Identify which cell holds the provided text, then report its (X, Y) central coordinate. 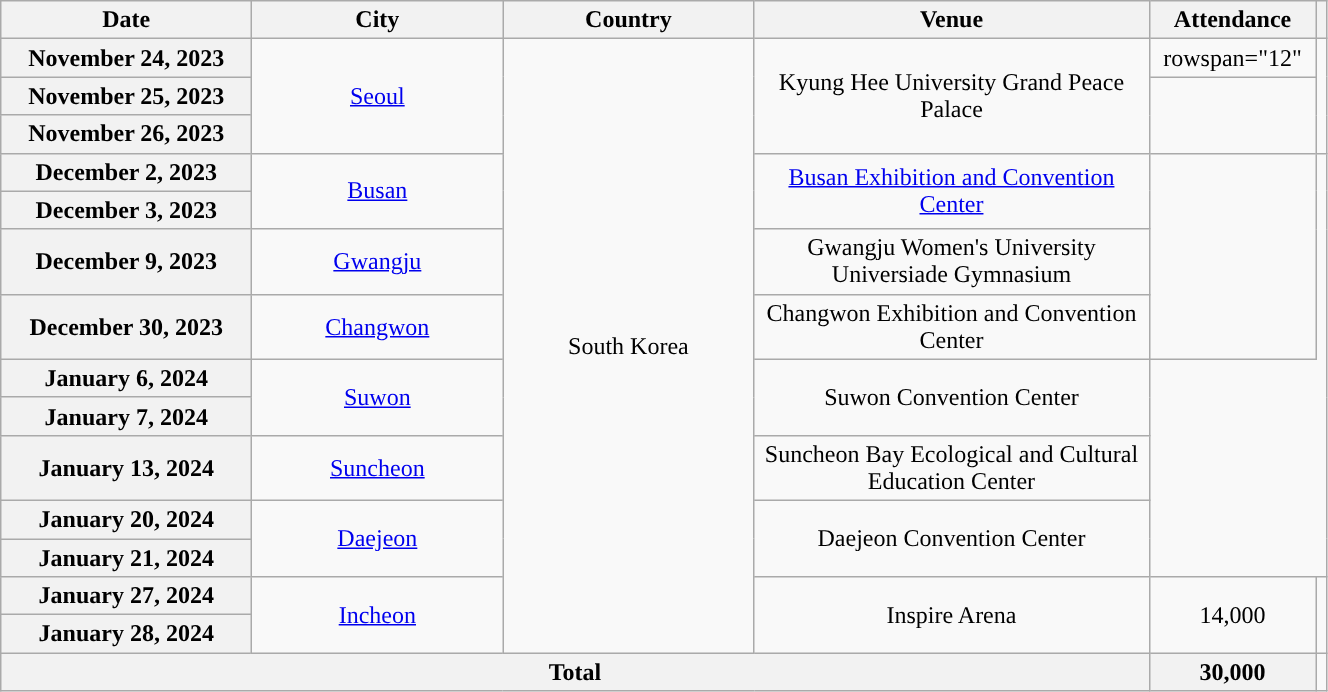
14,000 (1232, 615)
November 25, 2023 (126, 96)
Suwon (378, 397)
December 3, 2023 (126, 210)
Daejeon (378, 538)
30,000 (1232, 672)
December 2, 2023 (126, 172)
Date (126, 20)
Incheon (378, 615)
January 13, 2024 (126, 468)
Gwangju (378, 262)
Kyung Hee University Grand Peace Palace (952, 96)
Total (575, 672)
November 24, 2023 (126, 58)
January 21, 2024 (126, 557)
Venue (952, 20)
Attendance (1232, 20)
Changwon (378, 326)
January 7, 2024 (126, 416)
City (378, 20)
Gwangju Women's University Universiade Gymnasium (952, 262)
January 27, 2024 (126, 596)
December 9, 2023 (126, 262)
Suncheon Bay Ecological and Cultural Education Center (952, 468)
January 6, 2024 (126, 378)
January 20, 2024 (126, 519)
Busan Exhibition and Convention Center (952, 191)
December 30, 2023 (126, 326)
Busan (378, 191)
Inspire Arena (952, 615)
Changwon Exhibition and Convention Center (952, 326)
January 28, 2024 (126, 634)
Daejeon Convention Center (952, 538)
South Korea (628, 346)
rowspan="12" (1232, 58)
Suncheon (378, 468)
Suwon Convention Center (952, 397)
Country (628, 20)
November 26, 2023 (126, 134)
Seoul (378, 96)
